Pinpoint the cell where the given text exists, returning its (X, Y) midpoint coordinate. 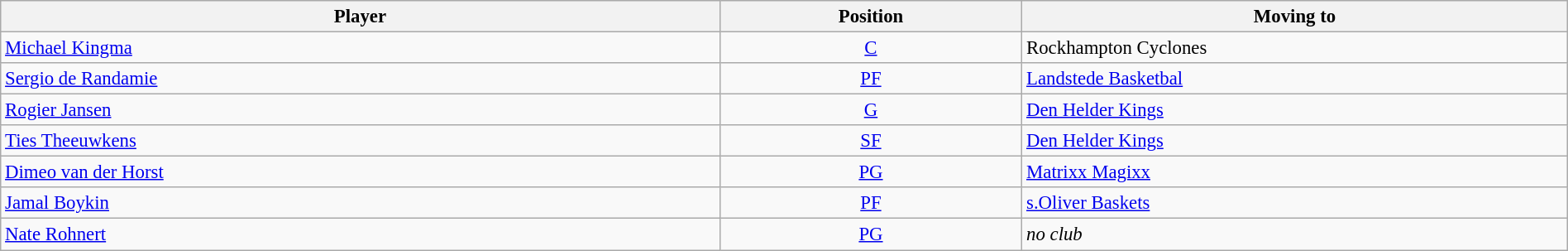
Rockhampton Cyclones (1295, 48)
no club (1295, 234)
Jamal Boykin (361, 203)
s.Oliver Baskets (1295, 203)
Landstede Basketbal (1295, 79)
Position (871, 17)
Nate Rohnert (361, 234)
Michael Kingma (361, 48)
Matrixx Magixx (1295, 172)
Dimeo van der Horst (361, 172)
Rogier Jansen (361, 110)
Ties Theeuwkens (361, 141)
SF (871, 141)
Player (361, 17)
G (871, 110)
C (871, 48)
Moving to (1295, 17)
Sergio de Randamie (361, 79)
